Return [X, Y] of the center of cell containing provided text 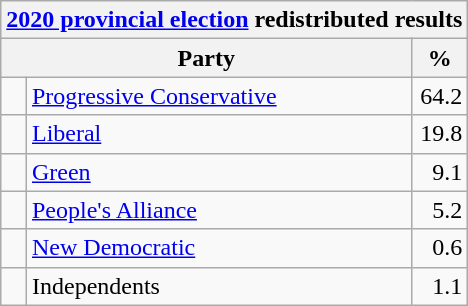
64.2 [440, 96]
0.6 [440, 248]
Independents [218, 286]
Party [206, 58]
People's Alliance [218, 210]
2020 provincial election redistributed results [234, 20]
9.1 [440, 172]
1.1 [440, 286]
Progressive Conservative [218, 96]
% [440, 58]
19.8 [440, 134]
New Democratic [218, 248]
Green [218, 172]
Liberal [218, 134]
5.2 [440, 210]
